Return (X, Y) of the center of cell containing provided text 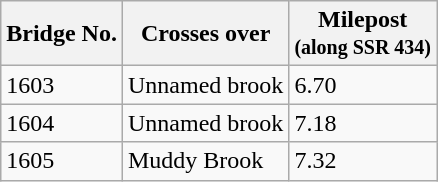
7.18 (363, 123)
1604 (62, 123)
Milepost(along SSR 434) (363, 34)
Bridge No. (62, 34)
Muddy Brook (205, 161)
7.32 (363, 161)
1603 (62, 85)
6.70 (363, 85)
Crosses over (205, 34)
1605 (62, 161)
